Return [X, Y] of the center of cell containing provided text 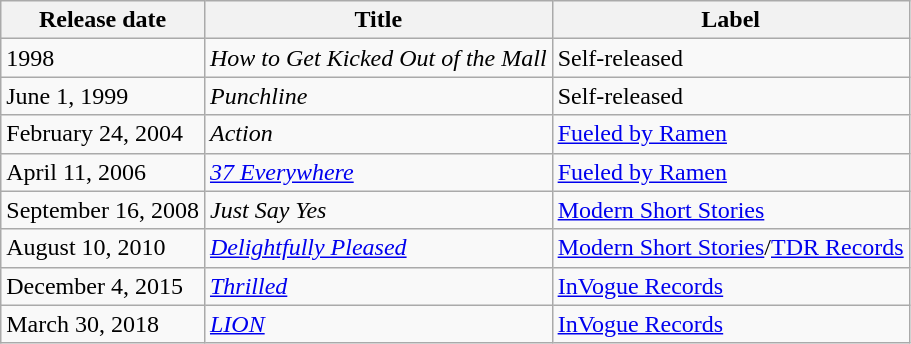
Delightfully Pleased [378, 248]
March 30, 2018 [103, 324]
February 24, 2004 [103, 134]
Action [378, 134]
Title [378, 20]
Modern Short Stories/TDR Records [730, 248]
December 4, 2015 [103, 286]
1998 [103, 58]
August 10, 2010 [103, 248]
Modern Short Stories [730, 210]
September 16, 2008 [103, 210]
Label [730, 20]
Release date [103, 20]
LION [378, 324]
June 1, 1999 [103, 96]
Punchline [378, 96]
Just Say Yes [378, 210]
37 Everywhere [378, 172]
Thrilled [378, 286]
How to Get Kicked Out of the Mall [378, 58]
April 11, 2006 [103, 172]
